Capture the cell that displays the provided text and extract its (X, Y) central coordinate. 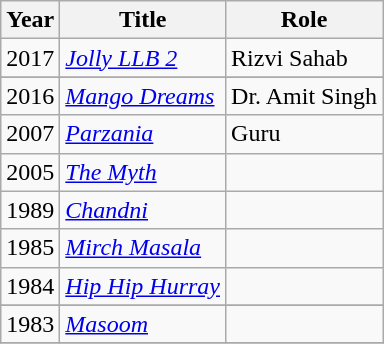
Mango Dreams (143, 96)
Title (143, 20)
2017 (30, 58)
Masoom (143, 324)
1989 (30, 210)
2005 (30, 172)
The Myth (143, 172)
Guru (304, 134)
Jolly LLB 2 (143, 58)
Chandni (143, 210)
Dr. Amit Singh (304, 96)
Year (30, 20)
1983 (30, 324)
2007 (30, 134)
1984 (30, 286)
2016 (30, 96)
Parzania (143, 134)
Role (304, 20)
1985 (30, 248)
Mirch Masala (143, 248)
Hip Hip Hurray (143, 286)
Rizvi Sahab (304, 58)
